Scan for the cell matching the given text and deliver its [X, Y] coordinate at center. 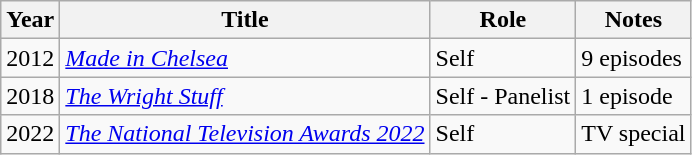
Role [503, 20]
2012 [30, 58]
Made in Chelsea [245, 58]
Self - Panelist [503, 96]
2018 [30, 96]
1 episode [634, 96]
The National Television Awards 2022 [245, 134]
Notes [634, 20]
9 episodes [634, 58]
The Wright Stuff [245, 96]
2022 [30, 134]
Title [245, 20]
TV special [634, 134]
Year [30, 20]
